For the text-containing cell, return its midpoint in (x, y) coordinate format. 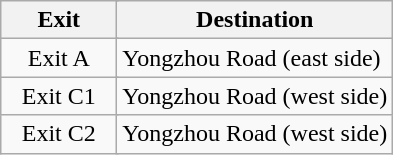
Exit C1 (59, 96)
Destination (255, 20)
Exit C2 (59, 134)
Exit (59, 20)
Yongzhou Road (east side) (255, 58)
Exit A (59, 58)
